Determine the [x, y] coordinate at the center of the cell enclosing the given text.  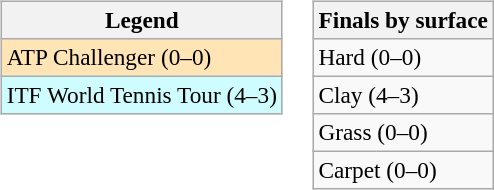
ATP Challenger (0–0) [142, 57]
Hard (0–0) [403, 57]
Clay (4–3) [403, 95]
Grass (0–0) [403, 133]
Finals by surface [403, 20]
Legend [142, 20]
Carpet (0–0) [403, 171]
ITF World Tennis Tour (4–3) [142, 95]
